Identify which cell holds the provided text, then report its (x, y) central coordinate. 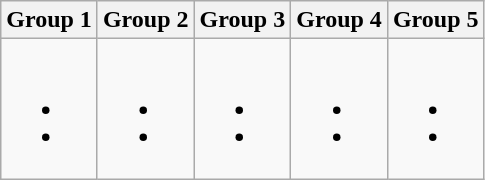
Group 4 (340, 20)
Group 1 (50, 20)
Group 2 (146, 20)
Group 3 (242, 20)
Group 5 (436, 20)
